Search for the cell housing the specified text and yield its [x, y] center coordinate. 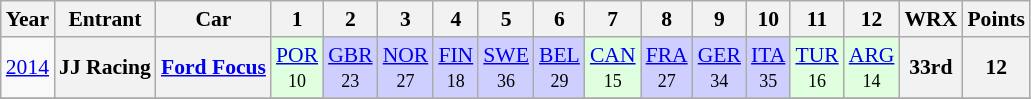
4 [456, 19]
3 [406, 19]
JJ Racing [105, 68]
BEL29 [560, 68]
Entrant [105, 19]
FIN18 [456, 68]
Ford Focus [214, 68]
8 [667, 19]
FRA27 [667, 68]
TUR16 [816, 68]
POR10 [297, 68]
GER34 [720, 68]
33rd [930, 68]
5 [506, 19]
2 [350, 19]
11 [816, 19]
2014 [28, 68]
GBR23 [350, 68]
CAN15 [613, 68]
ARG14 [872, 68]
ITA35 [768, 68]
Points [996, 19]
9 [720, 19]
6 [560, 19]
NOR27 [406, 68]
WRX [930, 19]
10 [768, 19]
7 [613, 19]
1 [297, 19]
Year [28, 19]
SWE36 [506, 68]
Car [214, 19]
